Scan for the cell matching the given text and deliver its [x, y] coordinate at center. 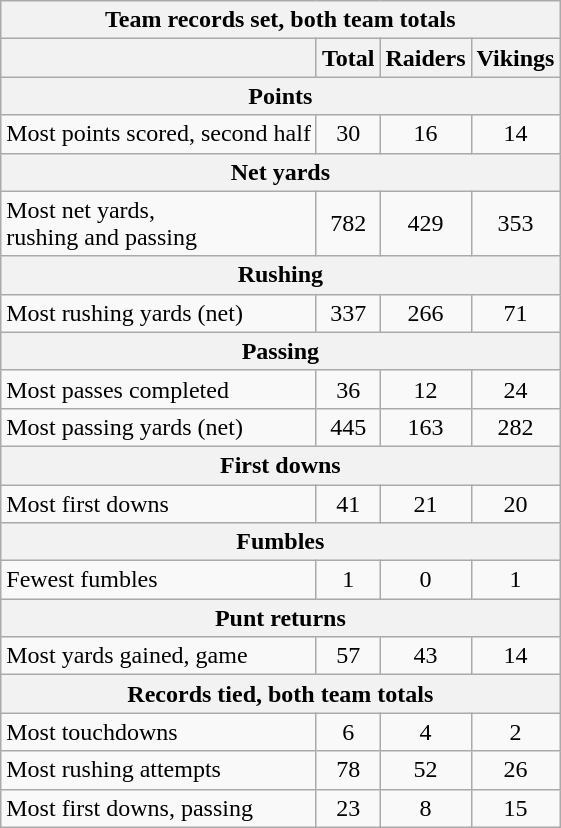
4 [426, 732]
2 [516, 732]
782 [348, 224]
Records tied, both team totals [280, 694]
282 [516, 427]
Net yards [280, 172]
26 [516, 770]
Passing [280, 351]
Total [348, 58]
Points [280, 96]
0 [426, 580]
337 [348, 313]
Vikings [516, 58]
43 [426, 656]
429 [426, 224]
266 [426, 313]
Most touchdowns [159, 732]
21 [426, 503]
353 [516, 224]
30 [348, 134]
8 [426, 808]
Most first downs, passing [159, 808]
Most first downs [159, 503]
20 [516, 503]
71 [516, 313]
41 [348, 503]
24 [516, 389]
16 [426, 134]
Fewest fumbles [159, 580]
Most points scored, second half [159, 134]
Most net yards, rushing and passing [159, 224]
445 [348, 427]
6 [348, 732]
Punt returns [280, 618]
23 [348, 808]
Most rushing attempts [159, 770]
78 [348, 770]
163 [426, 427]
36 [348, 389]
Most yards gained, game [159, 656]
Raiders [426, 58]
First downs [280, 465]
15 [516, 808]
Most passing yards (net) [159, 427]
57 [348, 656]
Rushing [280, 275]
Most passes completed [159, 389]
Team records set, both team totals [280, 20]
Most rushing yards (net) [159, 313]
52 [426, 770]
Fumbles [280, 542]
12 [426, 389]
